Provide the [X, Y] coordinate of the cell's center where the given text is located.  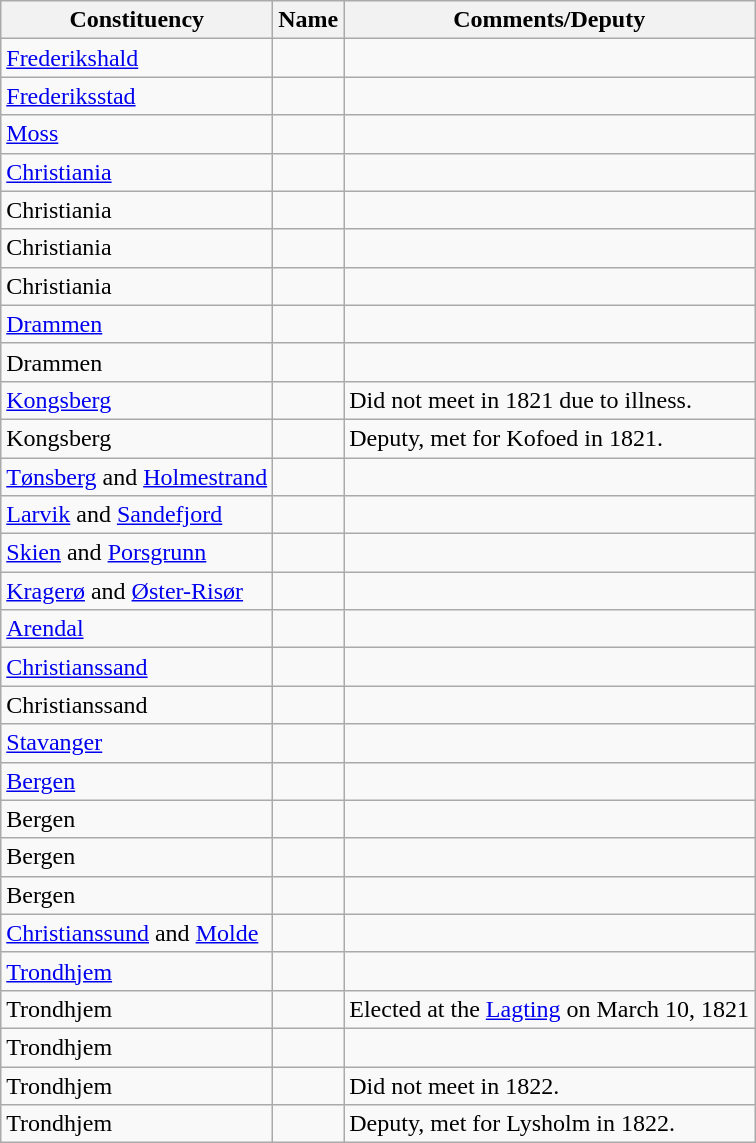
Frederikshald [137, 58]
Arendal [137, 629]
Frederiksstad [137, 96]
Moss [137, 134]
Did not meet in 1821 due to illness. [550, 400]
Christianssund and Molde [137, 933]
Name [308, 20]
Comments/Deputy [550, 20]
Larvik and Sandefjord [137, 515]
Tønsberg and Holmestrand [137, 477]
Did not meet in 1822. [550, 1085]
Elected at the Lagting on March 10, 1821 [550, 1009]
Deputy, met for Kofoed in 1821. [550, 438]
Skien and Porsgrunn [137, 553]
Stavanger [137, 743]
Deputy, met for Lysholm in 1822. [550, 1124]
Kragerø and Øster-Risør [137, 591]
Constituency [137, 20]
